Detect which cell encompasses the target text, then output its (x, y) center coordinate. 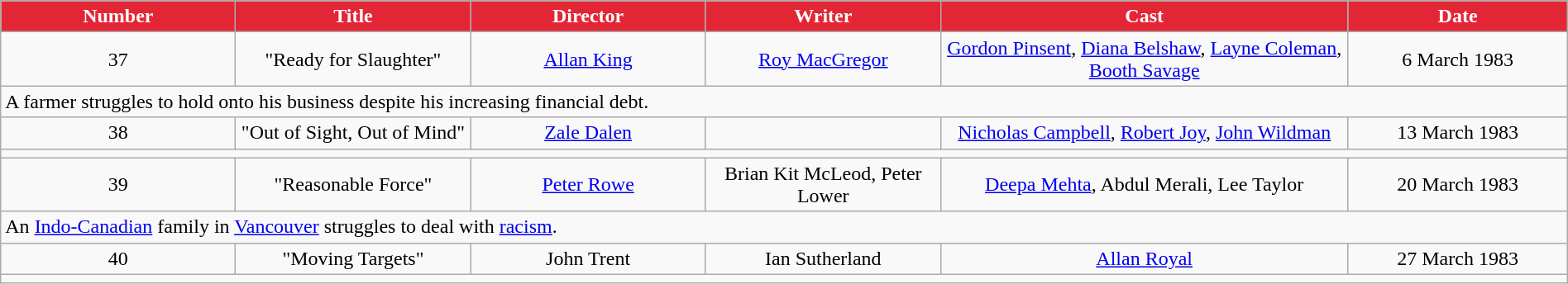
27 March 1983 (1457, 258)
Title (353, 17)
Cast (1145, 17)
Date (1457, 17)
"Out of Sight, Out of Mind" (353, 133)
Ian Sutherland (823, 258)
Number (118, 17)
An Indo-Canadian family in Vancouver struggles to deal with racism. (784, 227)
Peter Rowe (588, 185)
Nicholas Campbell, Robert Joy, John Wildman (1145, 133)
Brian Kit McLeod, Peter Lower (823, 185)
Allan Royal (1145, 258)
Deepa Mehta, Abdul Merali, Lee Taylor (1145, 185)
Director (588, 17)
Writer (823, 17)
40 (118, 258)
Zale Dalen (588, 133)
"Moving Targets" (353, 258)
John Trent (588, 258)
Roy MacGregor (823, 59)
6 March 1983 (1457, 59)
A farmer struggles to hold onto his business despite his increasing financial debt. (784, 102)
20 March 1983 (1457, 185)
Gordon Pinsent, Diana Belshaw, Layne Coleman, Booth Savage (1145, 59)
38 (118, 133)
39 (118, 185)
Allan King (588, 59)
"Ready for Slaughter" (353, 59)
"Reasonable Force" (353, 185)
13 March 1983 (1457, 133)
37 (118, 59)
